For the text-containing cell, return its midpoint in (X, Y) coordinate format. 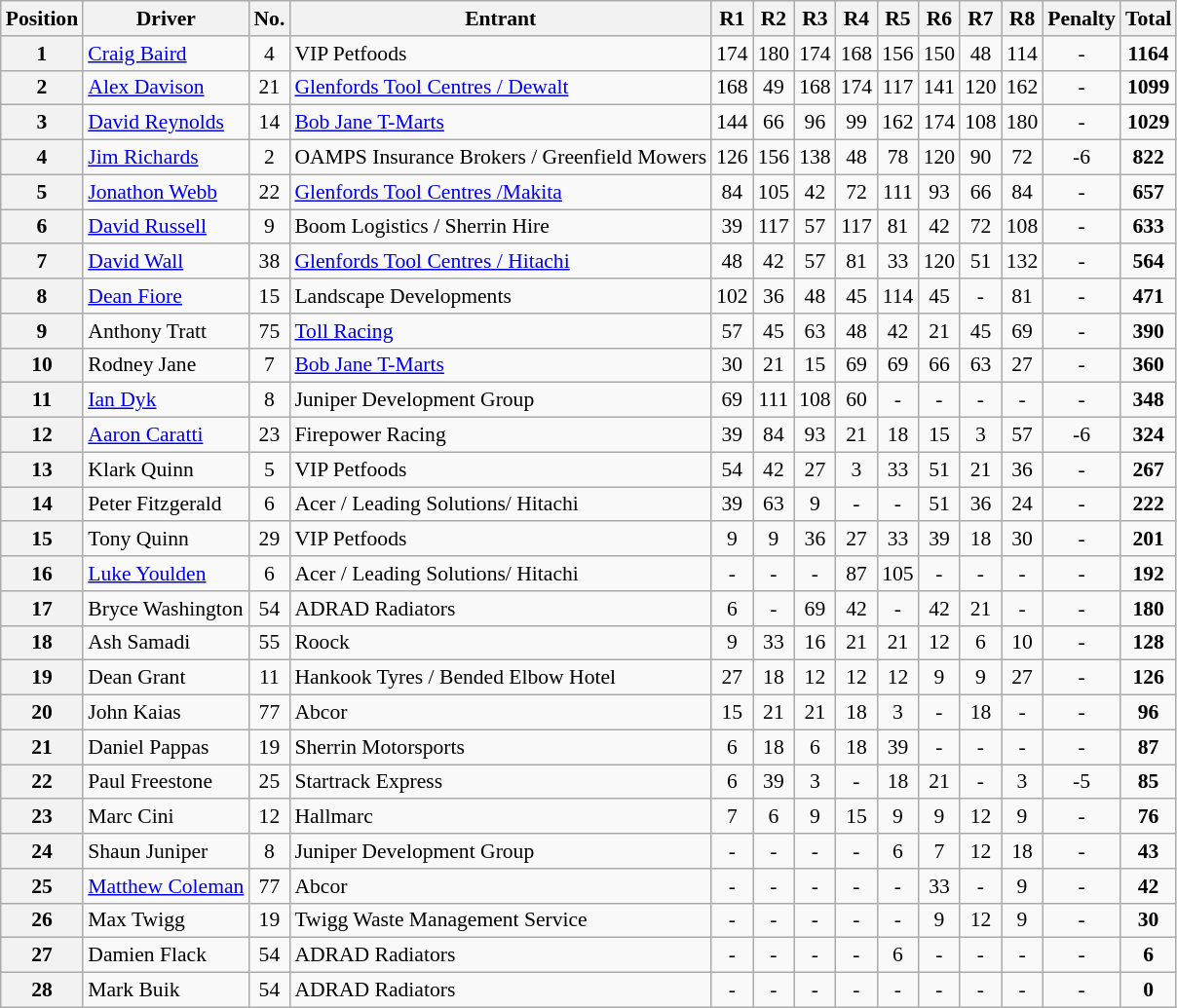
Marc Cini (166, 817)
43 (1148, 851)
R3 (815, 19)
324 (1148, 435)
Total (1148, 19)
Max Twigg (166, 920)
Startrack Express (501, 782)
David Reynolds (166, 123)
471 (1148, 296)
Anthony Tratt (166, 331)
564 (1148, 262)
Landscape Developments (501, 296)
Jonathon Webb (166, 192)
No. (269, 19)
0 (1148, 990)
138 (815, 158)
90 (980, 158)
Paul Freestone (166, 782)
R7 (980, 19)
192 (1148, 574)
13 (42, 469)
Klark Quinn (166, 469)
26 (42, 920)
OAMPS Insurance Brokers / Greenfield Mowers (501, 158)
102 (733, 296)
38 (269, 262)
Sherrin Motorsports (501, 747)
76 (1148, 817)
Glenfords Tool Centres /Makita (501, 192)
390 (1148, 331)
360 (1148, 365)
R2 (774, 19)
822 (1148, 158)
Roock (501, 643)
Driver (166, 19)
Ian Dyk (166, 400)
Ash Samadi (166, 643)
Position (42, 19)
R6 (939, 19)
R8 (1023, 19)
Alex Davison (166, 88)
132 (1023, 262)
Dean Grant (166, 678)
Daniel Pappas (166, 747)
144 (733, 123)
Twigg Waste Management Service (501, 920)
Dean Fiore (166, 296)
-5 (1082, 782)
657 (1148, 192)
99 (857, 123)
75 (269, 331)
Toll Racing (501, 331)
Penalty (1082, 19)
20 (42, 713)
55 (269, 643)
Matthew Coleman (166, 886)
17 (42, 609)
Shaun Juniper (166, 851)
Entrant (501, 19)
Craig Baird (166, 54)
R5 (898, 19)
Tony Quinn (166, 540)
Firepower Racing (501, 435)
John Kaias (166, 713)
201 (1148, 540)
28 (42, 990)
Mark Buik (166, 990)
Hankook Tyres / Bended Elbow Hotel (501, 678)
150 (939, 54)
1164 (1148, 54)
60 (857, 400)
1 (42, 54)
Glenfords Tool Centres / Dewalt (501, 88)
267 (1148, 469)
Boom Logistics / Sherrin Hire (501, 227)
141 (939, 88)
Luke Youlden (166, 574)
85 (1148, 782)
David Russell (166, 227)
Glenfords Tool Centres / Hitachi (501, 262)
David Wall (166, 262)
Hallmarc (501, 817)
633 (1148, 227)
348 (1148, 400)
78 (898, 158)
Aaron Caratti (166, 435)
128 (1148, 643)
49 (774, 88)
Jim Richards (166, 158)
Bryce Washington (166, 609)
R1 (733, 19)
222 (1148, 504)
1099 (1148, 88)
1029 (1148, 123)
Damien Flack (166, 955)
29 (269, 540)
R4 (857, 19)
Rodney Jane (166, 365)
Peter Fitzgerald (166, 504)
